Identify which cell holds the provided text, then report its [x, y] central coordinate. 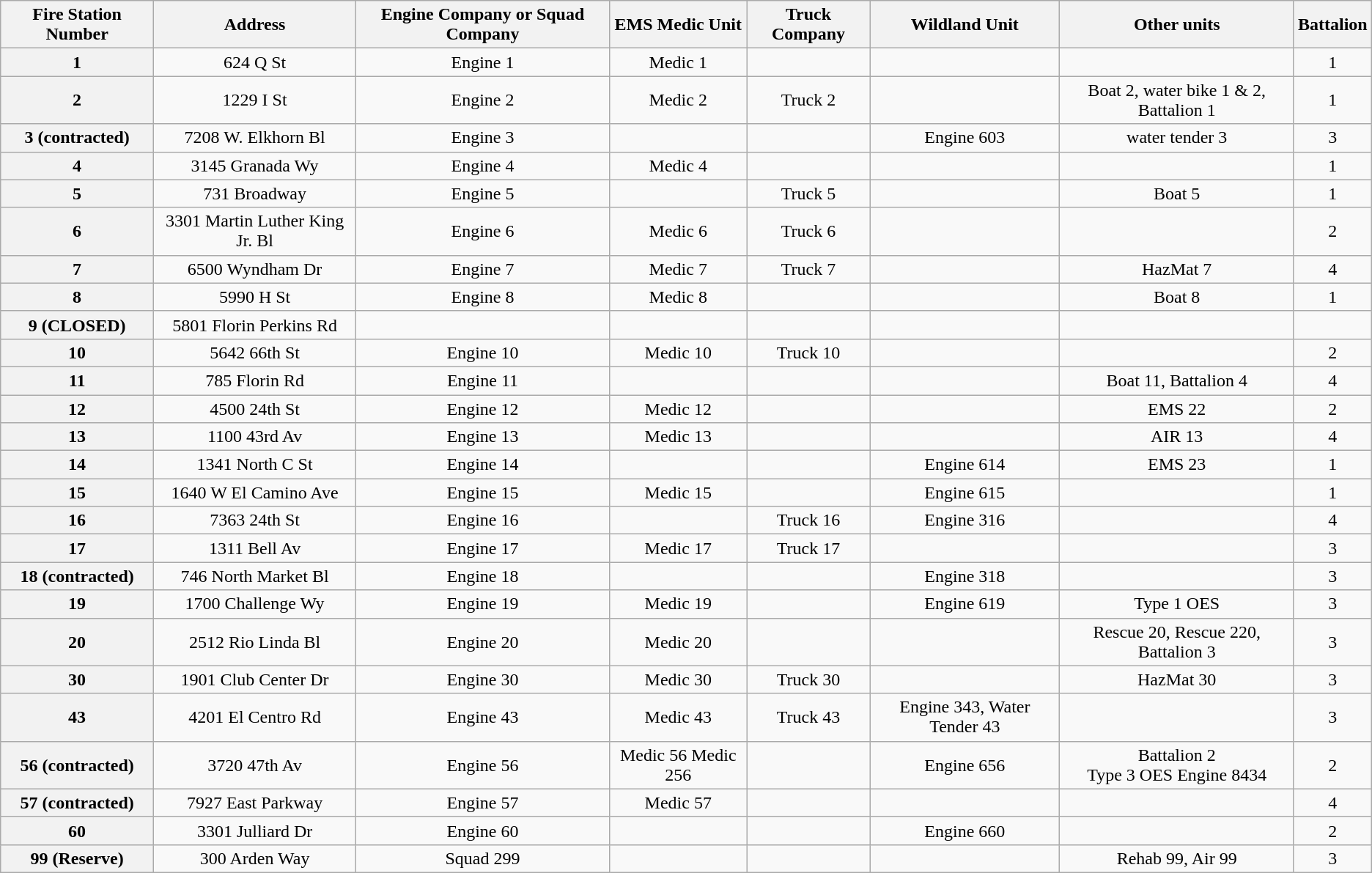
Rehab 99, Air 99 [1177, 858]
4500 24th St [255, 408]
Address [255, 25]
Engine 43 [483, 717]
731 Broadway [255, 194]
Engine 7 [483, 269]
Wildland Unit [965, 25]
Medic 19 [678, 604]
EMS Medic Unit [678, 25]
Battalion [1332, 25]
Engine 56 [483, 765]
EMS 23 [1177, 465]
Engine 30 [483, 679]
20 [78, 642]
Squad 299 [483, 858]
Engine 318 [965, 576]
Engine 5 [483, 194]
Rescue 20, Rescue 220, Battalion 3 [1177, 642]
Engine 619 [965, 604]
3 (contracted) [78, 138]
Engine Company or Squad Company [483, 25]
Engine 6 [483, 232]
1700 Challenge Wy [255, 604]
Engine 2 [483, 100]
Engine 603 [965, 138]
10 [78, 353]
Boat 5 [1177, 194]
Engine 656 [965, 765]
7208 W. Elkhorn Bl [255, 138]
Engine 20 [483, 642]
1341 North C St [255, 465]
60 [78, 830]
Medic 20 [678, 642]
Engine 615 [965, 493]
43 [78, 717]
3301 Julliard Dr [255, 830]
56 (contracted) [78, 765]
Truck 43 [808, 717]
4201 El Centro Rd [255, 717]
1640 W El Camino Ave [255, 493]
Medic 56 Medic 256 [678, 765]
1901 Club Center Dr [255, 679]
14 [78, 465]
19 [78, 604]
HazMat 7 [1177, 269]
Medic 7 [678, 269]
Battalion 2Type 3 OES Engine 8434 [1177, 765]
Engine 19 [483, 604]
Medic 4 [678, 166]
Engine 57 [483, 803]
Engine 10 [483, 353]
Engine 1 [483, 62]
3145 Granada Wy [255, 166]
HazMat 30 [1177, 679]
785 Florin Rd [255, 380]
300 Arden Way [255, 858]
16 [78, 520]
3301 Martin Luther King Jr. Bl [255, 232]
9 (CLOSED) [78, 325]
624 Q St [255, 62]
Boat 8 [1177, 297]
Engine 17 [483, 548]
99 (Reserve) [78, 858]
1229 I St [255, 100]
Truck 6 [808, 232]
2512 Rio Linda Bl [255, 642]
7363 24th St [255, 520]
1311 Bell Av [255, 548]
Boat 2, water bike 1 & 2, Battalion 1 [1177, 100]
Truck 7 [808, 269]
17 [78, 548]
Truck 5 [808, 194]
11 [78, 380]
15 [78, 493]
Truck 30 [808, 679]
water tender 3 [1177, 138]
Type 1 OES [1177, 604]
AIR 13 [1177, 437]
5990 H St [255, 297]
Engine 12 [483, 408]
Engine 60 [483, 830]
Medic 6 [678, 232]
746 North Market Bl [255, 576]
Engine 316 [965, 520]
1100 43rd Av [255, 437]
6 [78, 232]
Medic 13 [678, 437]
Medic 8 [678, 297]
12 [78, 408]
Engine 3 [483, 138]
5642 66th St [255, 353]
Engine 660 [965, 830]
5 [78, 194]
13 [78, 437]
6500 Wyndham Dr [255, 269]
Medic 43 [678, 717]
Truck Company [808, 25]
Engine 614 [965, 465]
5801 Florin Perkins Rd [255, 325]
Engine 8 [483, 297]
Engine 15 [483, 493]
Engine 13 [483, 437]
Truck 16 [808, 520]
Medic 15 [678, 493]
Engine 14 [483, 465]
Truck 17 [808, 548]
18 (contracted) [78, 576]
7 [78, 269]
Engine 16 [483, 520]
EMS 22 [1177, 408]
Engine 343, Water Tender 43 [965, 717]
Medic 30 [678, 679]
3720 47th Av [255, 765]
Medic 12 [678, 408]
Boat 11, Battalion 4 [1177, 380]
57 (contracted) [78, 803]
Medic 2 [678, 100]
Engine 4 [483, 166]
7927 East Parkway [255, 803]
Medic 1 [678, 62]
30 [78, 679]
Fire Station Number [78, 25]
Medic 17 [678, 548]
Truck 2 [808, 100]
8 [78, 297]
Medic 57 [678, 803]
Other units [1177, 25]
Medic 10 [678, 353]
Truck 10 [808, 353]
Engine 11 [483, 380]
Engine 18 [483, 576]
